From the cell containing the given text, extract its center point as [X, Y] coordinate. 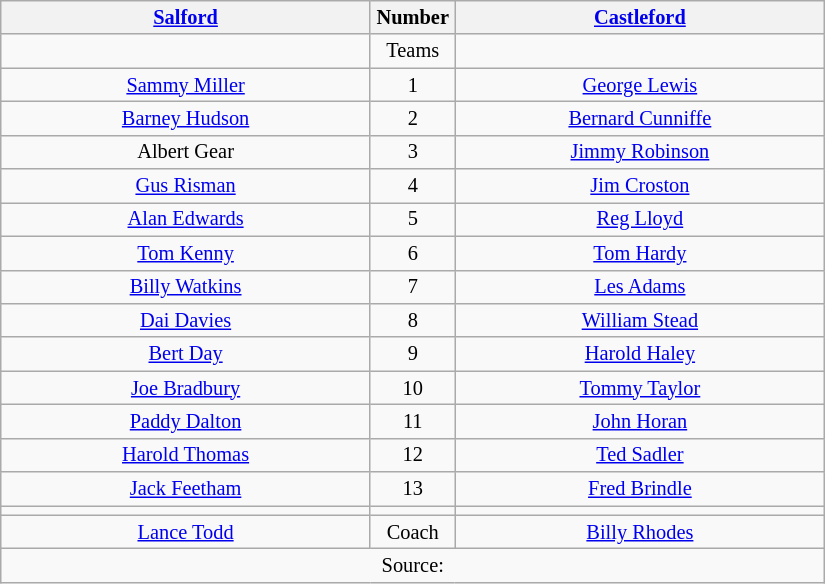
2 [412, 118]
13 [412, 489]
William Stead [640, 320]
11 [412, 421]
Alan Edwards [186, 219]
6 [412, 253]
Jimmy Robinson [640, 152]
George Lewis [640, 85]
Les Adams [640, 287]
12 [412, 455]
3 [412, 152]
Source: [413, 565]
4 [412, 186]
8 [412, 320]
Billy Rhodes [640, 532]
Sammy Miller [186, 85]
5 [412, 219]
1 [412, 85]
Salford [186, 17]
Ted Sadler [640, 455]
Bernard Cunniffe [640, 118]
Tom Kenny [186, 253]
Dai Davies [186, 320]
Harold Thomas [186, 455]
Barney Hudson [186, 118]
John Horan [640, 421]
Lance Todd [186, 532]
Teams [412, 51]
Bert Day [186, 354]
7 [412, 287]
Tom Hardy [640, 253]
Fred Brindle [640, 489]
Tommy Taylor [640, 388]
Coach [412, 532]
Jack Feetham [186, 489]
Jim Croston [640, 186]
Paddy Dalton [186, 421]
10 [412, 388]
Joe Bradbury [186, 388]
Castleford [640, 17]
Harold Haley [640, 354]
Albert Gear [186, 152]
Number [412, 17]
9 [412, 354]
Reg Lloyd [640, 219]
Billy Watkins [186, 287]
Gus Risman [186, 186]
